From the cell containing the given text, extract its center point as (x, y) coordinate. 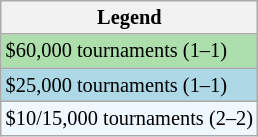
Legend (130, 17)
$60,000 tournaments (1–1) (130, 51)
$10/15,000 tournaments (2–2) (130, 118)
$25,000 tournaments (1–1) (130, 85)
